Find where the given text appears and provide that cell's center as (x, y) coordinate. 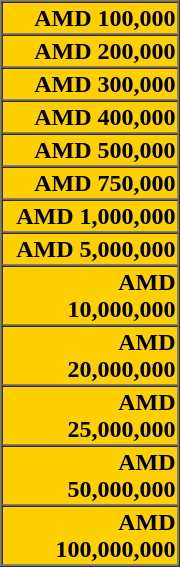
AMD 100,000 (90, 18)
AMD 750,000 (90, 182)
AMD 25,000,000 (90, 416)
AMD 5,000,000 (90, 248)
AMD 200,000 (90, 50)
AMD 1,000,000 (90, 216)
AMD 500,000 (90, 150)
AMD 50,000,000 (90, 476)
AMD 100,000,000 (90, 536)
AMD 10,000,000 (90, 296)
AMD 300,000 (90, 84)
AMD 400,000 (90, 116)
AMD 20,000,000 (90, 356)
